Detect which cell encompasses the target text, then output its (X, Y) center coordinate. 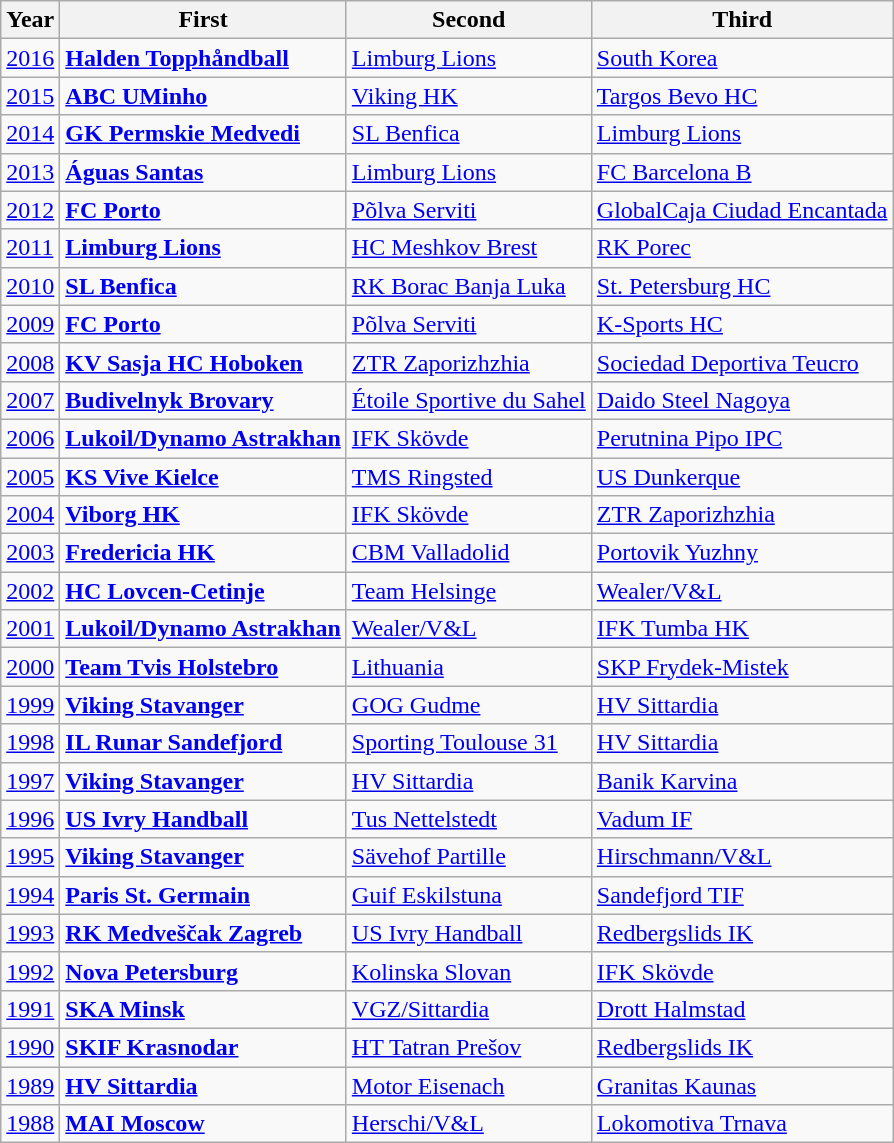
Águas Santas (203, 172)
ABC UMinho (203, 96)
FC Barcelona B (742, 172)
1993 (30, 933)
Sandefjord TIF (742, 895)
2013 (30, 172)
2016 (30, 58)
Tus Nettelstedt (468, 819)
1997 (30, 781)
Viborg HK (203, 515)
2004 (30, 515)
Year (30, 20)
Kolinska Slovan (468, 971)
2008 (30, 362)
2006 (30, 438)
Portovik Yuzhny (742, 553)
Perutnina Pipo IPC (742, 438)
Team Helsinge (468, 591)
2014 (30, 134)
KV Sasja HC Hoboken (203, 362)
2001 (30, 629)
RK Porec (742, 248)
2015 (30, 96)
Halden Topphåndball (203, 58)
CBM Valladolid (468, 553)
Sävehof Partille (468, 857)
RK Medveščak Zagreb (203, 933)
1998 (30, 743)
2012 (30, 210)
Sporting Toulouse 31 (468, 743)
1994 (30, 895)
TMS Ringsted (468, 477)
HT Tatran Prešov (468, 1047)
2011 (30, 248)
Motor Eisenach (468, 1085)
Vadum IF (742, 819)
2005 (30, 477)
Lokomotiva Trnava (742, 1124)
1990 (30, 1047)
Targos Bevo HC (742, 96)
SKIF Krasnodar (203, 1047)
K-Sports HC (742, 324)
GOG Gudme (468, 705)
Hirschmann/V&L (742, 857)
Herschi/V&L (468, 1124)
1989 (30, 1085)
Paris St. Germain (203, 895)
Third (742, 20)
HC Meshkov Brest (468, 248)
Fredericia HK (203, 553)
GlobalCaja Ciudad Encantada (742, 210)
1988 (30, 1124)
VGZ/Sittardia (468, 1009)
South Korea (742, 58)
Lithuania (468, 667)
RK Borac Banja Luka (468, 286)
2000 (30, 667)
2009 (30, 324)
1992 (30, 971)
1995 (30, 857)
SKA Minsk (203, 1009)
IFK Tumba HK (742, 629)
Viking HK (468, 96)
US Dunkerque (742, 477)
MAI Moscow (203, 1124)
St. Petersburg HC (742, 286)
KS Vive Kielce (203, 477)
Étoile Sportive du Sahel (468, 400)
Banik Karvina (742, 781)
First (203, 20)
Daido Steel Nagoya (742, 400)
HC Lovcen-Cetinje (203, 591)
2010 (30, 286)
Guif Eskilstuna (468, 895)
SKP Frydek-Mistek (742, 667)
Second (468, 20)
2007 (30, 400)
GK Permskie Medvedi (203, 134)
1991 (30, 1009)
Team Tvis Holstebro (203, 667)
1999 (30, 705)
Budivelnyk Brovary (203, 400)
Sociedad Deportiva Teucro (742, 362)
2003 (30, 553)
2002 (30, 591)
IL Runar Sandefjord (203, 743)
Granitas Kaunas (742, 1085)
Nova Petersburg (203, 971)
Drott Halmstad (742, 1009)
1996 (30, 819)
